Return [x, y] of the center of cell containing provided text 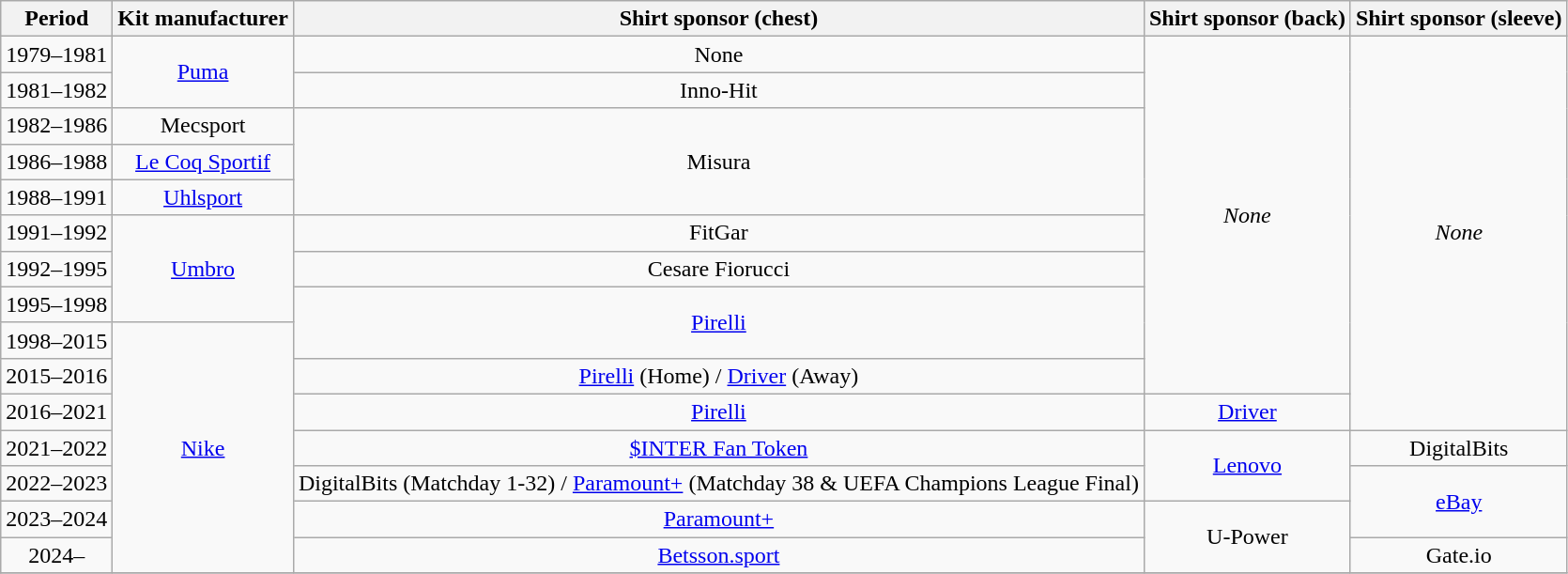
Driver [1247, 411]
Shirt sponsor (sleeve) [1459, 19]
Betsson.sport [718, 555]
1991–1992 [56, 233]
1988–1991 [56, 197]
DigitalBits (Matchday 1-32) / Paramount+ (Matchday 38 & UEFA Champions League Final) [718, 484]
Umbro [203, 269]
Shirt sponsor (chest) [718, 19]
Le Coq Sportif [203, 162]
2021–2022 [56, 448]
Gate.io [1459, 555]
1998–2015 [56, 340]
eBay [1459, 502]
Pirelli (Home) / Driver (Away) [718, 376]
2022–2023 [56, 484]
1981–1982 [56, 90]
Paramount+ [718, 520]
2024– [56, 555]
1979–1981 [56, 54]
2016–2021 [56, 411]
Mecsport [203, 126]
2023–2024 [56, 520]
Nike [203, 447]
Inno-Hit [718, 90]
1995–1998 [56, 304]
Misura [718, 162]
Kit manufacturer [203, 19]
DigitalBits [1459, 448]
Puma [203, 72]
Shirt sponsor (back) [1247, 19]
1986–1988 [56, 162]
$INTER Fan Token [718, 448]
2015–2016 [56, 376]
1992–1995 [56, 269]
U-Power [1247, 537]
Lenovo [1247, 466]
Uhlsport [203, 197]
Period [56, 19]
Cesare Fiorucci [718, 269]
1982–1986 [56, 126]
FitGar [718, 233]
